Identify which cell holds the provided text, then report its (x, y) central coordinate. 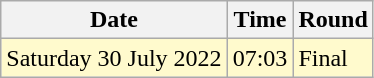
07:03 (260, 58)
Saturday 30 July 2022 (114, 58)
Final (333, 58)
Round (333, 20)
Date (114, 20)
Time (260, 20)
